Provide the (X, Y) coordinate of the cell's center where the given text is located.  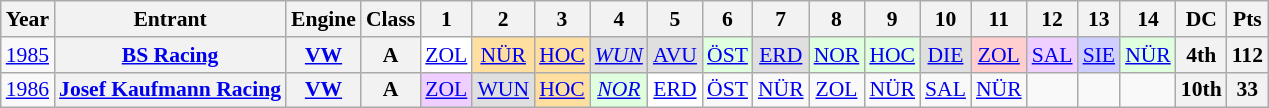
8 (837, 19)
7 (781, 19)
2 (503, 19)
6 (728, 19)
9 (892, 19)
3 (562, 19)
33 (1248, 90)
5 (675, 19)
12 (1052, 19)
112 (1248, 55)
Engine (324, 19)
4 (619, 19)
Year (28, 19)
1 (446, 19)
Entrant (170, 19)
DC (1202, 19)
14 (1148, 19)
BS Racing (170, 55)
10th (1202, 90)
13 (1100, 19)
Josef Kaufmann Racing (170, 90)
DIE (946, 55)
11 (999, 19)
1986 (28, 90)
Pts (1248, 19)
Class (390, 19)
SIE (1100, 55)
AVU (675, 55)
4th (1202, 55)
10 (946, 19)
1985 (28, 55)
